Find where the given text appears and provide that cell's center as (x, y) coordinate. 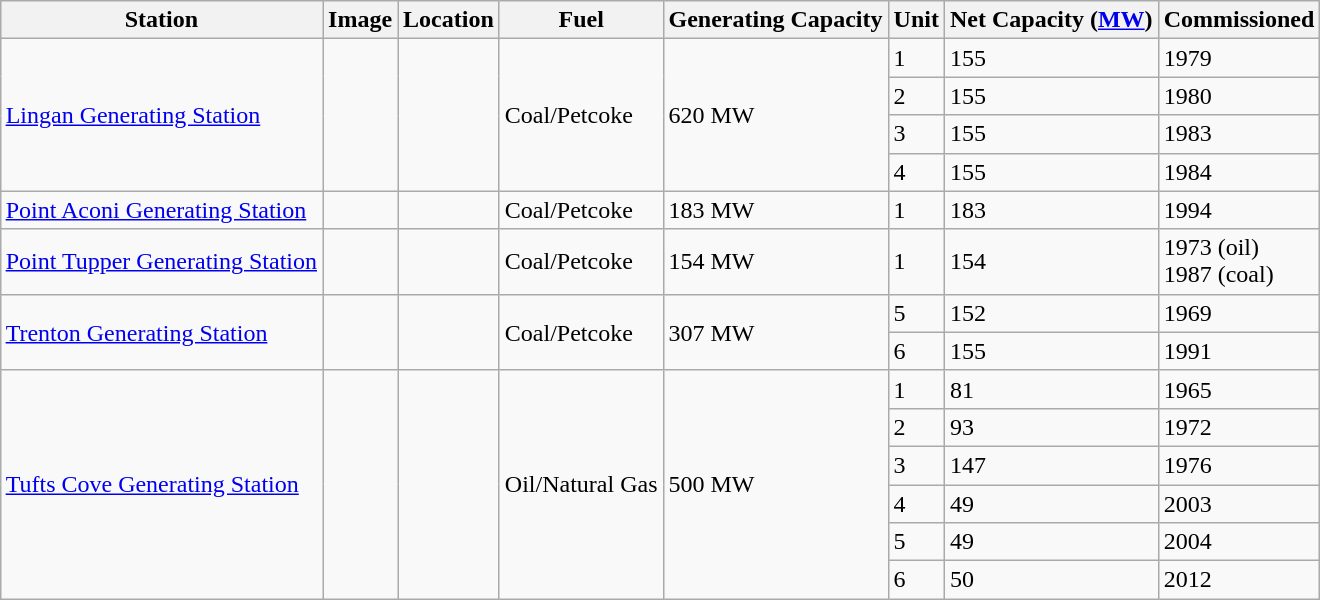
1991 (1239, 351)
Location (449, 20)
2003 (1239, 503)
1984 (1239, 172)
154 MW (776, 262)
152 (1051, 313)
Unit (916, 20)
50 (1051, 580)
620 MW (776, 115)
Fuel (581, 20)
183 (1051, 210)
147 (1051, 465)
2004 (1239, 542)
1979 (1239, 58)
183 MW (776, 210)
154 (1051, 262)
1983 (1239, 134)
Point Aconi Generating Station (161, 210)
Oil/Natural Gas (581, 484)
81 (1051, 389)
Commissioned (1239, 20)
Image (360, 20)
Generating Capacity (776, 20)
Lingan Generating Station (161, 115)
Point Tupper Generating Station (161, 262)
Tufts Cove Generating Station (161, 484)
1994 (1239, 210)
1969 (1239, 313)
1973 (oil)1987 (coal) (1239, 262)
500 MW (776, 484)
93 (1051, 427)
1980 (1239, 96)
Trenton Generating Station (161, 332)
1976 (1239, 465)
307 MW (776, 332)
2012 (1239, 580)
Net Capacity (MW) (1051, 20)
1965 (1239, 389)
Station (161, 20)
1972 (1239, 427)
